Pinpoint the cell where the given text exists, returning its [X, Y] midpoint coordinate. 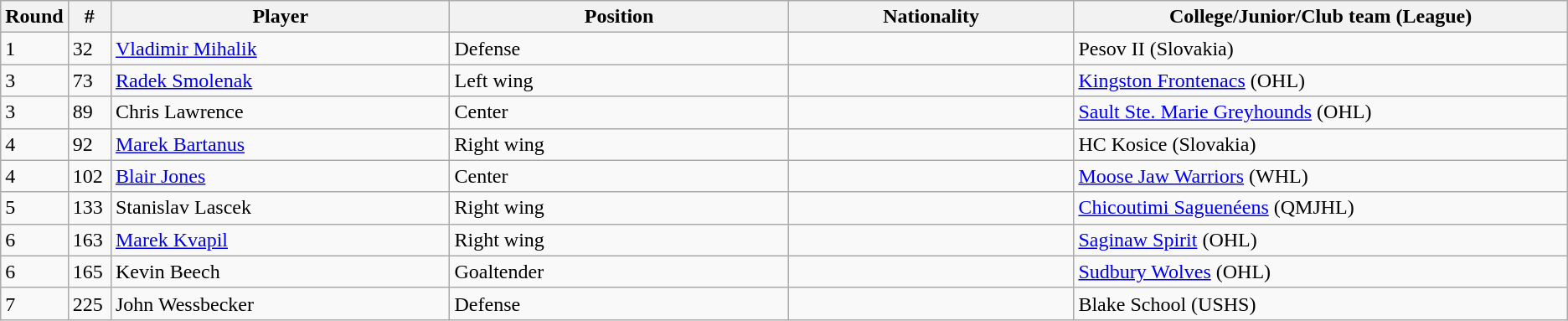
Position [619, 17]
225 [89, 303]
Saginaw Spirit (OHL) [1320, 240]
Pesov II (Slovakia) [1320, 49]
Player [280, 17]
Stanislav Lascek [280, 208]
7 [34, 303]
HC Kosice (Slovakia) [1320, 144]
5 [34, 208]
Moose Jaw Warriors (WHL) [1320, 176]
32 [89, 49]
Vladimir Mihalik [280, 49]
Chris Lawrence [280, 112]
Blake School (USHS) [1320, 303]
Round [34, 17]
Left wing [619, 80]
Marek Bartanus [280, 144]
Chicoutimi Saguenéens (QMJHL) [1320, 208]
Kingston Frontenacs (OHL) [1320, 80]
92 [89, 144]
102 [89, 176]
165 [89, 272]
John Wessbecker [280, 303]
Goaltender [619, 272]
Radek Smolenak [280, 80]
89 [89, 112]
Sudbury Wolves (OHL) [1320, 272]
163 [89, 240]
Sault Ste. Marie Greyhounds (OHL) [1320, 112]
Blair Jones [280, 176]
Marek Kvapil [280, 240]
133 [89, 208]
73 [89, 80]
# [89, 17]
Nationality [931, 17]
Kevin Beech [280, 272]
College/Junior/Club team (League) [1320, 17]
1 [34, 49]
